Capture the cell that displays the provided text and extract its (x, y) central coordinate. 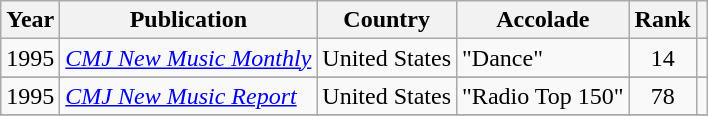
Accolade (544, 20)
"Dance" (544, 58)
CMJ New Music Monthly (188, 58)
Year (30, 20)
Publication (188, 20)
78 (662, 96)
"Radio Top 150" (544, 96)
CMJ New Music Report (188, 96)
Rank (662, 20)
14 (662, 58)
Country (387, 20)
